Provide the (x, y) coordinate of the cell's center where the given text is located.  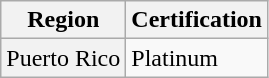
Certification (197, 20)
Platinum (197, 58)
Region (64, 20)
Puerto Rico (64, 58)
